Find where the given text appears and provide that cell's center as [x, y] coordinate. 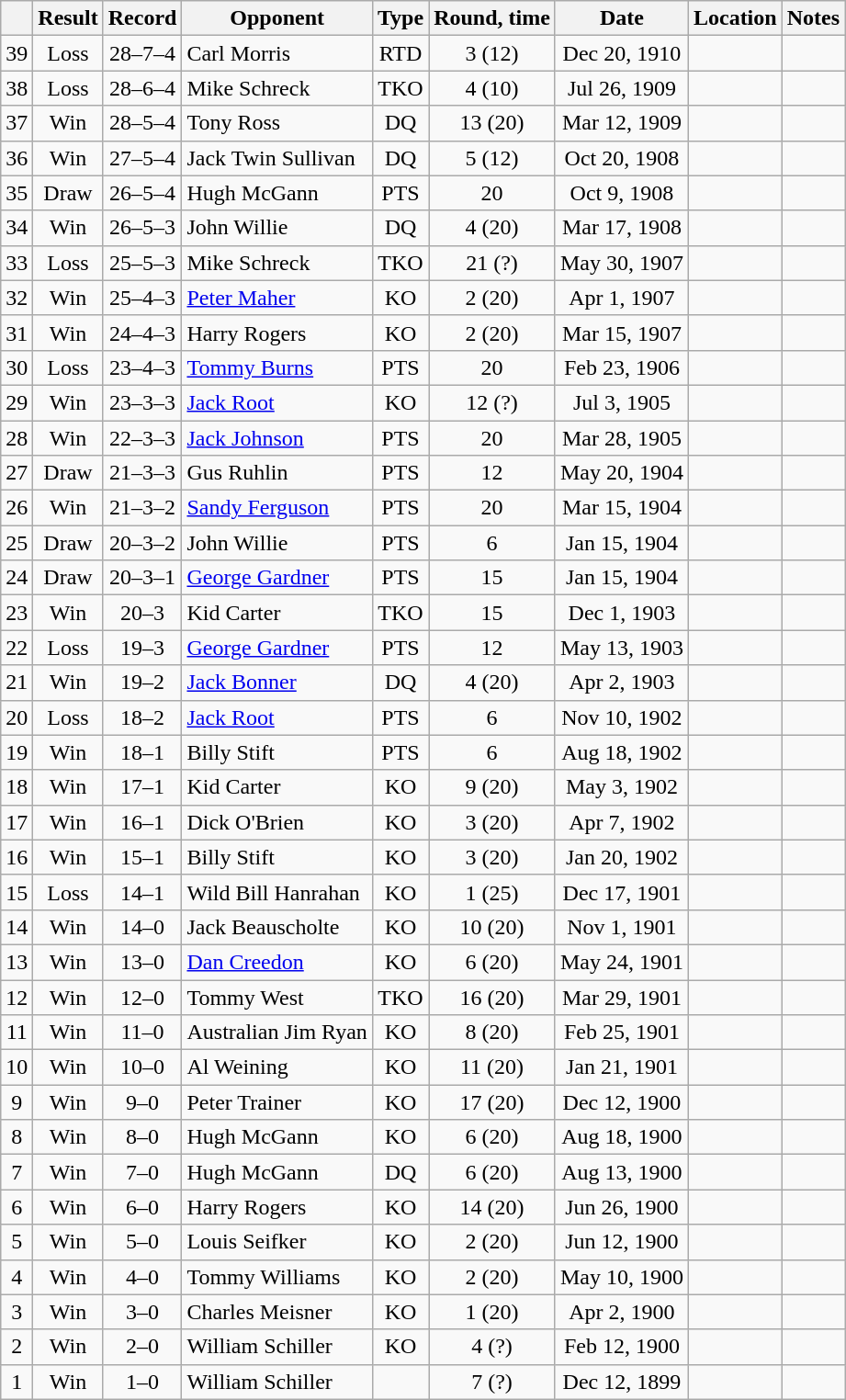
Jan 20, 1902 [621, 857]
Apr 1, 1907 [621, 298]
3 (12) [492, 53]
9 [17, 1102]
Dec 1, 1903 [621, 613]
Charles Meisner [277, 1312]
26–5–4 [142, 193]
Tommy Williams [277, 1277]
17 (20) [492, 1102]
12 (?) [492, 402]
18–2 [142, 717]
Dec 17, 1901 [621, 892]
26 [17, 508]
Mar 15, 1904 [621, 508]
13 (20) [492, 123]
14 (20) [492, 1207]
Aug 13, 1900 [621, 1172]
8 [17, 1137]
20–3–1 [142, 578]
Jan 21, 1901 [621, 1067]
21 [17, 683]
24–4–3 [142, 333]
Australian Jim Ryan [277, 1033]
27–5–4 [142, 158]
10–0 [142, 1067]
3 [17, 1312]
1 [17, 1382]
11 [17, 1033]
Peter Trainer [277, 1102]
25–4–3 [142, 298]
Jack Johnson [277, 438]
4 (?) [492, 1347]
Oct 20, 1908 [621, 158]
4 (10) [492, 88]
28–5–4 [142, 123]
Dick O'Brien [277, 822]
3–0 [142, 1312]
Date [621, 18]
33 [17, 263]
36 [17, 158]
Apr 7, 1902 [621, 822]
Mar 17, 1908 [621, 228]
Feb 23, 1906 [621, 367]
Result [68, 18]
12–0 [142, 997]
1–0 [142, 1382]
35 [17, 193]
27 [17, 473]
39 [17, 53]
17 [17, 822]
22 [17, 648]
Gus Ruhlin [277, 473]
1 (20) [492, 1312]
21–3–2 [142, 508]
23–3–3 [142, 402]
15–1 [142, 857]
Apr 2, 1903 [621, 683]
RTD [400, 53]
10 [17, 1067]
22–3–3 [142, 438]
2 [17, 1347]
13 [17, 962]
14 [17, 927]
18 [17, 787]
Apr 2, 1900 [621, 1312]
Al Weining [277, 1067]
16–1 [142, 822]
Tony Ross [277, 123]
10 (20) [492, 927]
Nov 1, 1901 [621, 927]
Mar 28, 1905 [621, 438]
21 (?) [492, 263]
Louis Seifker [277, 1242]
32 [17, 298]
20–3–2 [142, 543]
Jack Beauscholte [277, 927]
19–2 [142, 683]
14–1 [142, 892]
2–0 [142, 1347]
25 [17, 543]
37 [17, 123]
17–1 [142, 787]
20–3 [142, 613]
30 [17, 367]
5 [17, 1242]
May 3, 1902 [621, 787]
16 [17, 857]
Tommy West [277, 997]
May 13, 1903 [621, 648]
28–7–4 [142, 53]
Dec 12, 1900 [621, 1102]
8 (20) [492, 1033]
19 [17, 752]
25–5–3 [142, 263]
7–0 [142, 1172]
11 (20) [492, 1067]
Dec 12, 1899 [621, 1382]
Mar 15, 1907 [621, 333]
28 [17, 438]
14–0 [142, 927]
Record [142, 18]
Jack Twin Sullivan [277, 158]
4–0 [142, 1277]
6–0 [142, 1207]
May 30, 1907 [621, 263]
Location [735, 18]
11–0 [142, 1033]
23–4–3 [142, 367]
Dec 20, 1910 [621, 53]
8–0 [142, 1137]
Nov 10, 1902 [621, 717]
23 [17, 613]
28–6–4 [142, 88]
13–0 [142, 962]
Opponent [277, 18]
4 [17, 1277]
Type [400, 18]
38 [17, 88]
Feb 12, 1900 [621, 1347]
Carl Morris [277, 53]
Dan Creedon [277, 962]
7 [17, 1172]
Mar 12, 1909 [621, 123]
Notes [813, 18]
Round, time [492, 18]
29 [17, 402]
Jul 26, 1909 [621, 88]
Jun 12, 1900 [621, 1242]
26–5–3 [142, 228]
7 (?) [492, 1382]
31 [17, 333]
Wild Bill Hanrahan [277, 892]
Aug 18, 1902 [621, 752]
24 [17, 578]
9–0 [142, 1102]
May 24, 1901 [621, 962]
19–3 [142, 648]
Oct 9, 1908 [621, 193]
9 (20) [492, 787]
34 [17, 228]
1 (25) [492, 892]
Mar 29, 1901 [621, 997]
Aug 18, 1900 [621, 1137]
Peter Maher [277, 298]
Jul 3, 1905 [621, 402]
16 (20) [492, 997]
Sandy Ferguson [277, 508]
Feb 25, 1901 [621, 1033]
5 (12) [492, 158]
Jack Bonner [277, 683]
May 10, 1900 [621, 1277]
May 20, 1904 [621, 473]
Jun 26, 1900 [621, 1207]
21–3–3 [142, 473]
Tommy Burns [277, 367]
18–1 [142, 752]
5–0 [142, 1242]
